Find where the given text appears and provide that cell's center as [x, y] coordinate. 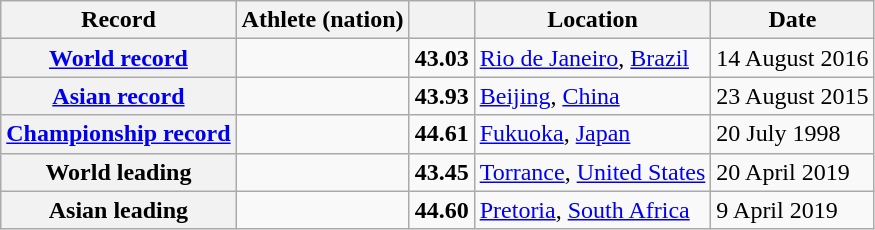
Asian record [118, 96]
43.45 [442, 172]
World leading [118, 172]
Location [592, 20]
Rio de Janeiro, Brazil [592, 58]
20 April 2019 [792, 172]
Date [792, 20]
Fukuoka, Japan [592, 134]
20 July 1998 [792, 134]
Torrance, United States [592, 172]
43.93 [442, 96]
Pretoria, South Africa [592, 210]
44.60 [442, 210]
14 August 2016 [792, 58]
Athlete (nation) [322, 20]
44.61 [442, 134]
Asian leading [118, 210]
Championship record [118, 134]
23 August 2015 [792, 96]
43.03 [442, 58]
World record [118, 58]
9 April 2019 [792, 210]
Record [118, 20]
Beijing, China [592, 96]
